Detect which cell encompasses the target text, then output its (x, y) center coordinate. 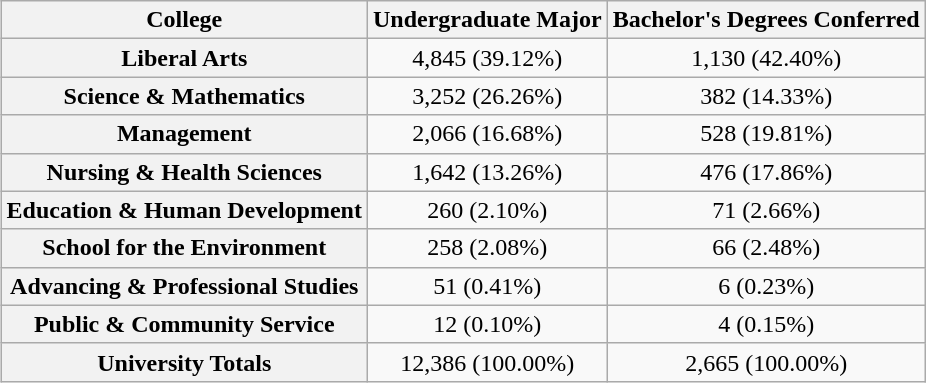
1,130 (42.40%) (766, 58)
Liberal Arts (184, 58)
258 (2.08%) (487, 248)
12,386 (100.00%) (487, 362)
1,642 (13.26%) (487, 172)
4,845 (39.12%) (487, 58)
12 (0.10%) (487, 324)
Science & Mathematics (184, 96)
51 (0.41%) (487, 286)
71 (2.66%) (766, 210)
6 (0.23%) (766, 286)
528 (19.81%) (766, 134)
Nursing & Health Sciences (184, 172)
2,066 (16.68%) (487, 134)
Bachelor's Degrees Conferred (766, 20)
476 (17.86%) (766, 172)
Advancing & Professional Studies (184, 286)
3,252 (26.26%) (487, 96)
66 (2.48%) (766, 248)
Public & Community Service (184, 324)
School for the Environment (184, 248)
2,665 (100.00%) (766, 362)
4 (0.15%) (766, 324)
260 (2.10%) (487, 210)
College (184, 20)
382 (14.33%) (766, 96)
Undergraduate Major (487, 20)
Education & Human Development (184, 210)
Management (184, 134)
University Totals (184, 362)
